For the text-containing cell, return its midpoint in [X, Y] coordinate format. 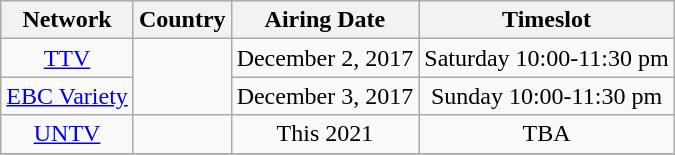
Timeslot [546, 20]
TTV [68, 58]
TBA [546, 134]
Saturday 10:00-11:30 pm [546, 58]
Country [182, 20]
EBC Variety [68, 96]
Airing Date [325, 20]
UNTV [68, 134]
December 3, 2017 [325, 96]
Network [68, 20]
December 2, 2017 [325, 58]
Sunday 10:00-11:30 pm [546, 96]
This 2021 [325, 134]
